Return the (x, y) coordinate for the center point of the cell that contains the specified text.  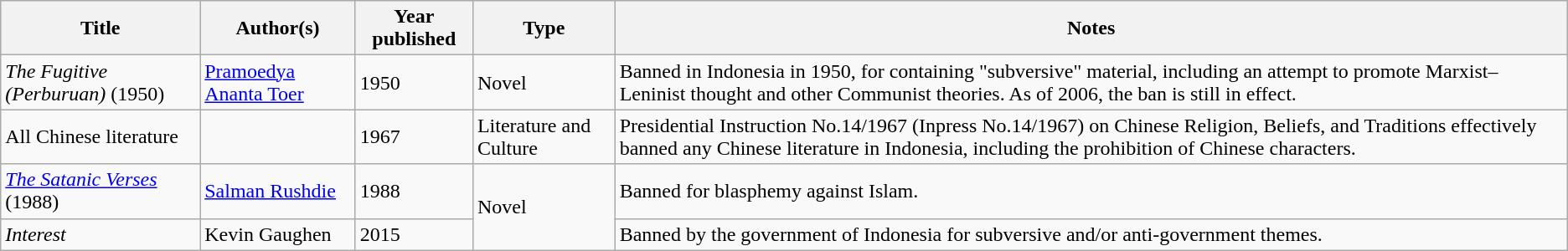
All Chinese literature (101, 137)
Kevin Gaughen (278, 234)
Pramoedya Ananta Toer (278, 82)
Banned by the government of Indonesia for subversive and/or anti-government themes. (1091, 234)
The Fugitive (Perburuan) (1950) (101, 82)
Interest (101, 234)
Year published (414, 28)
Salman Rushdie (278, 191)
1950 (414, 82)
Author(s) (278, 28)
Type (544, 28)
Banned for blasphemy against Islam. (1091, 191)
2015 (414, 234)
The Satanic Verses (1988) (101, 191)
Title (101, 28)
1967 (414, 137)
1988 (414, 191)
Notes (1091, 28)
Literature and Culture (544, 137)
